From the cell containing the given text, extract its center point as [x, y] coordinate. 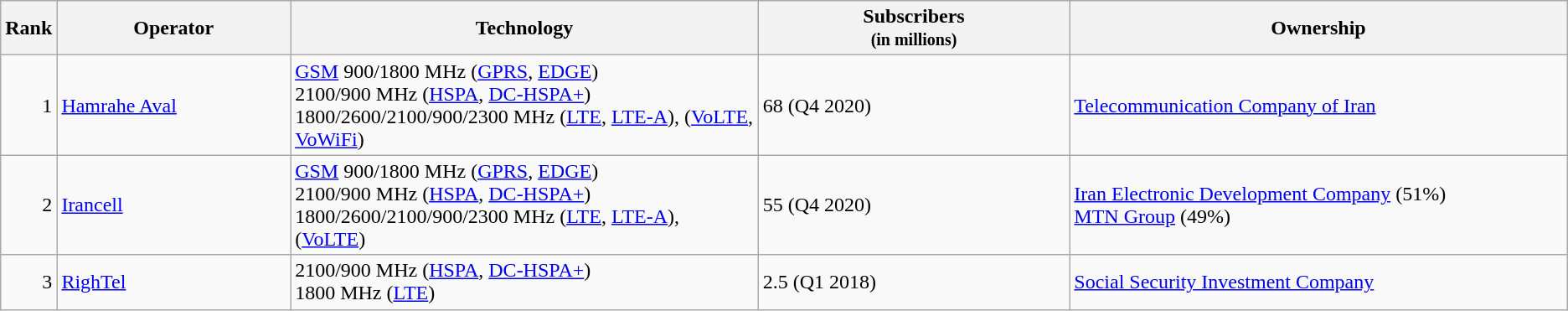
Operator [174, 29]
2100/900 MHz (HSPA, DC-HSPA+)1800 MHz (LTE) [524, 282]
RighTel [174, 282]
GSM 900/1800 MHz (GPRS, EDGE) 2100/900 MHz (HSPA, DC-HSPA+)1800/2600/2100/900/2300 MHz (LTE, LTE-A), (VoLTE, VoWiFi) [524, 106]
Telecommunication Company of Iran [1318, 106]
68 (Q4 2020) [914, 106]
Irancell [174, 205]
Technology [524, 29]
Rank [28, 29]
GSM 900/1800 MHz (GPRS, EDGE) 2100/900 MHz (HSPA, DC-HSPA+)1800/2600/2100/900/2300 MHz (LTE, LTE-A), (VoLTE) [524, 205]
55 (Q4 2020) [914, 205]
Hamrahe Aval [174, 106]
3 [28, 282]
Subscribers(in millions) [914, 29]
2.5 (Q1 2018) [914, 282]
Ownership [1318, 29]
Iran Electronic Development Company (51%) MTN Group (49%) [1318, 205]
1 [28, 106]
2 [28, 205]
Social Security Investment Company [1318, 282]
